Pinpoint the cell where the given text exists, returning its [X, Y] midpoint coordinate. 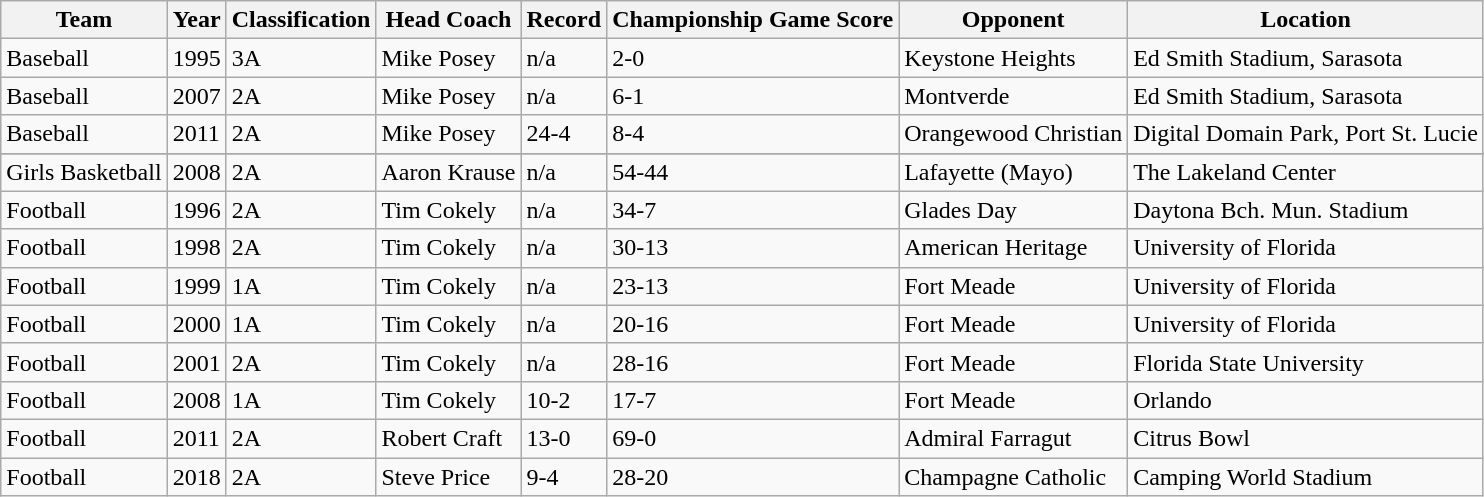
Opponent [1014, 20]
1995 [196, 58]
Keystone Heights [1014, 58]
6-1 [753, 96]
Lafayette (Mayo) [1014, 172]
Citrus Bowl [1306, 438]
Record [564, 20]
23-13 [753, 286]
28-20 [753, 477]
3A [301, 58]
Orlando [1306, 400]
Champagne Catholic [1014, 477]
Florida State University [1306, 362]
17-7 [753, 400]
Montverde [1014, 96]
13-0 [564, 438]
Robert Craft [448, 438]
2018 [196, 477]
Head Coach [448, 20]
Team [84, 20]
69-0 [753, 438]
Camping World Stadium [1306, 477]
54-44 [753, 172]
2000 [196, 324]
2-0 [753, 58]
1998 [196, 248]
30-13 [753, 248]
28-16 [753, 362]
Classification [301, 20]
Steve Price [448, 477]
Year [196, 20]
2007 [196, 96]
Aaron Krause [448, 172]
Digital Domain Park, Port St. Lucie [1306, 134]
Location [1306, 20]
10-2 [564, 400]
1996 [196, 210]
34-7 [753, 210]
Girls Basketball [84, 172]
2001 [196, 362]
Admiral Farragut [1014, 438]
24-4 [564, 134]
Championship Game Score [753, 20]
American Heritage [1014, 248]
Orangewood Christian [1014, 134]
9-4 [564, 477]
The Lakeland Center [1306, 172]
20-16 [753, 324]
Glades Day [1014, 210]
Daytona Bch. Mun. Stadium [1306, 210]
1999 [196, 286]
8-4 [753, 134]
